Scan for the cell matching the given text and deliver its [x, y] coordinate at center. 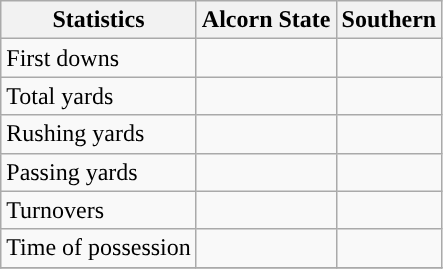
Alcorn State [266, 20]
Southern [389, 20]
Rushing yards [99, 134]
Time of possession [99, 248]
Statistics [99, 20]
Total yards [99, 96]
Passing yards [99, 172]
Turnovers [99, 210]
First downs [99, 58]
